Determine the (X, Y) coordinate at the center of the cell enclosing the given text.  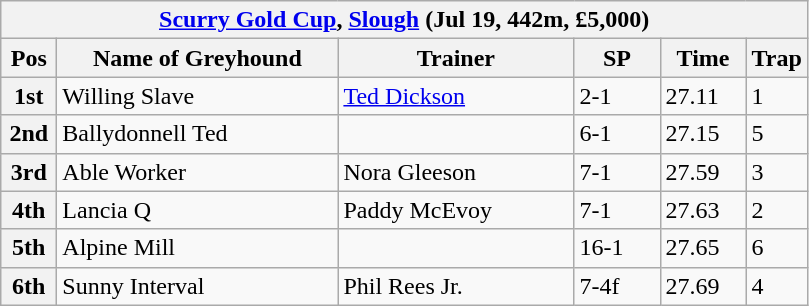
27.63 (703, 210)
Paddy McEvoy (456, 210)
Pos (29, 58)
Time (703, 58)
Nora Gleeson (456, 172)
6-1 (617, 134)
5 (776, 134)
2-1 (617, 96)
27.15 (703, 134)
2nd (29, 134)
SP (617, 58)
4 (776, 286)
1 (776, 96)
Ted Dickson (456, 96)
5th (29, 248)
Willing Slave (198, 96)
Trainer (456, 58)
2 (776, 210)
16-1 (617, 248)
Trap (776, 58)
Lancia Q (198, 210)
Alpine Mill (198, 248)
6 (776, 248)
Scurry Gold Cup, Slough (Jul 19, 442m, £5,000) (404, 20)
6th (29, 286)
Able Worker (198, 172)
27.65 (703, 248)
Ballydonnell Ted (198, 134)
27.69 (703, 286)
Sunny Interval (198, 286)
1st (29, 96)
Name of Greyhound (198, 58)
3rd (29, 172)
Phil Rees Jr. (456, 286)
4th (29, 210)
27.11 (703, 96)
3 (776, 172)
7-4f (617, 286)
27.59 (703, 172)
